Provide the [X, Y] coordinate of the cell's center where the given text is located.  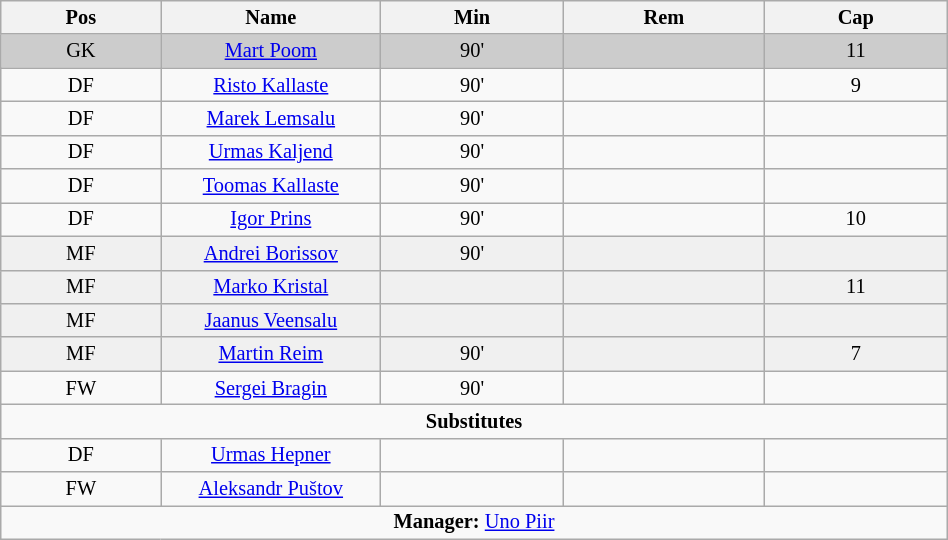
Toomas Kallaste [271, 186]
Min [472, 17]
Aleksandr Puštov [271, 489]
Igor Prins [271, 219]
Sergei Bragin [271, 388]
Substitutes [474, 421]
Andrei Borissov [271, 253]
10 [856, 219]
Rem [664, 17]
Risto Kallaste [271, 85]
Jaanus Veensalu [271, 320]
9 [856, 85]
Marko Kristal [271, 287]
GK [81, 51]
7 [856, 354]
Name [271, 17]
Pos [81, 17]
Urmas Hepner [271, 455]
Cap [856, 17]
Martin Reim [271, 354]
Mart Poom [271, 51]
Marek Lemsalu [271, 118]
Manager: Uno Piir [474, 522]
Urmas Kaljend [271, 152]
